Find where the given text appears and provide that cell's center as (X, Y) coordinate. 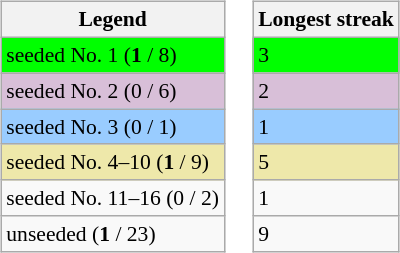
seeded No. 1 (1 / 8) (112, 55)
seeded No. 3 (0 / 1) (112, 127)
Longest streak (326, 20)
Legend (112, 20)
2 (326, 91)
5 (326, 162)
3 (326, 55)
9 (326, 234)
seeded No. 2 (0 / 6) (112, 91)
unseeded (1 / 23) (112, 234)
seeded No. 11–16 (0 / 2) (112, 198)
seeded No. 4–10 (1 / 9) (112, 162)
